Locate the cell with the specified text and output its (x, y) center coordinate. 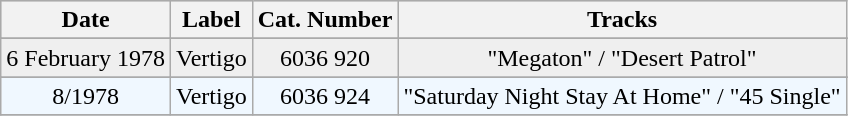
"Saturday Night Stay At Home" / "45 Single" (622, 96)
Date (86, 20)
Cat. Number (325, 20)
Tracks (622, 20)
8/1978 (86, 96)
6036 924 (325, 96)
Label (211, 20)
6 February 1978 (86, 58)
"Megaton" / "Desert Patrol" (622, 58)
6036 920 (325, 58)
